Identify which cell holds the provided text, then report its (x, y) central coordinate. 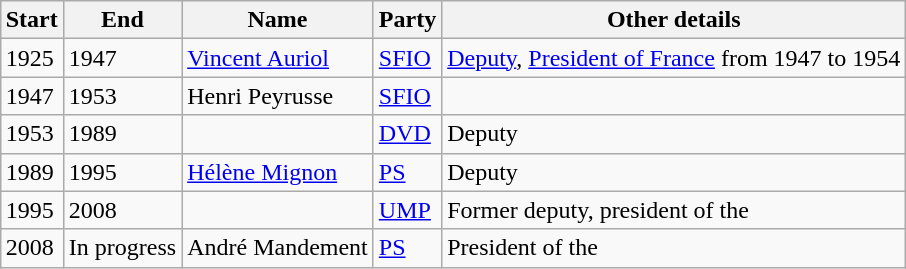
1925 (32, 58)
Start (32, 20)
Vincent Auriol (278, 58)
UMP (407, 210)
DVD (407, 134)
Other details (674, 20)
Name (278, 20)
Hélène Mignon (278, 172)
Party (407, 20)
In progress (122, 248)
End (122, 20)
Deputy, President of France from 1947 to 1954 (674, 58)
Henri Peyrusse (278, 96)
André Mandement (278, 248)
Former deputy, president of the (674, 210)
President of the (674, 248)
